Return the [X, Y] coordinate for the center point of the cell that contains the specified text.  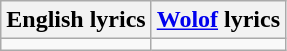
Wolof lyrics [218, 20]
English lyrics [76, 20]
